Locate the cell with the specified text and output its (X, Y) center coordinate. 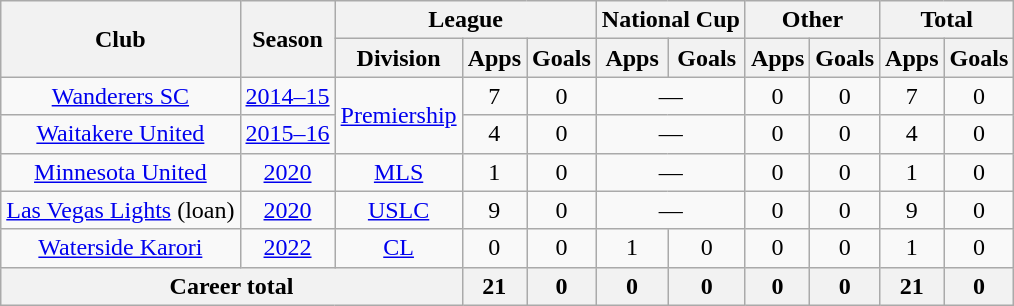
Club (120, 39)
Wanderers SC (120, 96)
Waterside Karori (120, 248)
2014–15 (288, 96)
Season (288, 39)
Division (398, 58)
Career total (232, 286)
2015–16 (288, 134)
MLS (398, 172)
Minnesota United (120, 172)
National Cup (670, 20)
Total (947, 20)
USLC (398, 210)
Premiership (398, 115)
2022 (288, 248)
CL (398, 248)
Other (812, 20)
League (466, 20)
Las Vegas Lights (loan) (120, 210)
Waitakere United (120, 134)
